Search for the cell housing the specified text and yield its [X, Y] center coordinate. 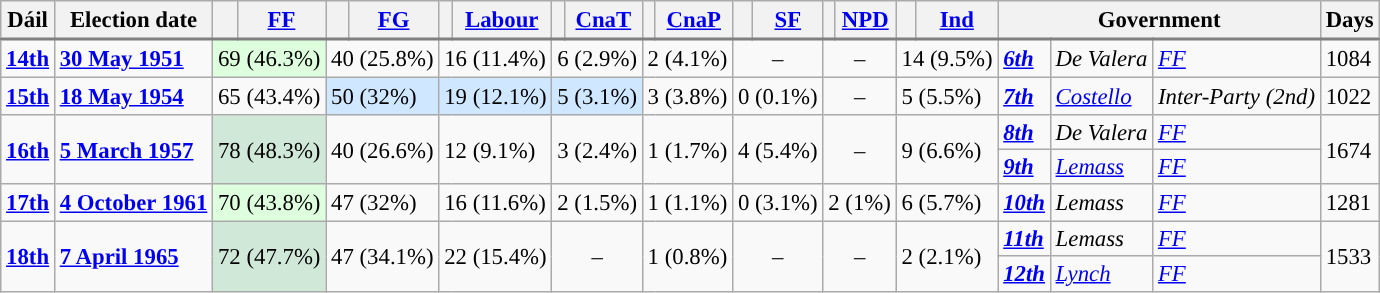
65 (43.4%) [270, 97]
47 (34.1%) [382, 256]
Lynch [1101, 274]
6 (2.9%) [597, 58]
CnaP [694, 20]
2 (4.1%) [687, 58]
9th [1024, 168]
6th [1024, 58]
1 (0.8%) [687, 256]
2 (1.5%) [597, 203]
3 (2.4%) [597, 150]
5 (3.1%) [597, 97]
9 (6.6%) [947, 150]
CnaT [603, 20]
Election date [133, 20]
10th [1024, 203]
70 (43.8%) [270, 203]
7th [1024, 97]
18 May 1954 [133, 97]
16 (11.6%) [496, 203]
72 (47.7%) [270, 256]
SF [788, 20]
FG [393, 20]
Days [1350, 20]
4 (5.4%) [778, 150]
69 (46.3%) [270, 58]
78 (48.3%) [270, 150]
8th [1024, 132]
22 (15.4%) [496, 256]
1674 [1350, 150]
12th [1024, 274]
1 (1.1%) [687, 203]
14th [28, 58]
40 (26.6%) [382, 150]
NPD [865, 20]
18th [28, 256]
Dáil [28, 20]
1533 [1350, 256]
7 April 1965 [133, 256]
15th [28, 97]
1022 [1350, 97]
Costello [1101, 97]
Ind [957, 20]
5 (5.5%) [947, 97]
6 (5.7%) [947, 203]
0 (3.1%) [778, 203]
1 (1.7%) [687, 150]
Inter-Party (2nd) [1237, 97]
16th [28, 150]
0 (0.1%) [778, 97]
1281 [1350, 203]
16 (11.4%) [496, 58]
Labour [502, 20]
19 (12.1%) [496, 97]
17th [28, 203]
47 (32%) [382, 203]
5 March 1957 [133, 150]
2 (2.1%) [947, 256]
12 (9.1%) [496, 150]
11th [1024, 240]
Government [1159, 20]
2 (1%) [860, 203]
30 May 1951 [133, 58]
50 (32%) [382, 97]
4 October 1961 [133, 203]
40 (25.8%) [382, 58]
3 (3.8%) [687, 97]
14 (9.5%) [947, 58]
1084 [1350, 58]
